Provide the (X, Y) coordinate of the cell's center where the given text is located.  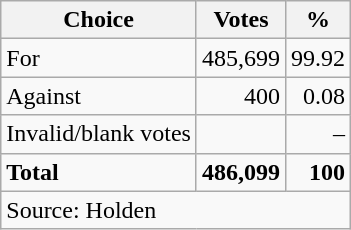
485,699 (240, 58)
Total (99, 172)
Choice (99, 20)
486,099 (240, 172)
For (99, 58)
Against (99, 96)
% (318, 20)
0.08 (318, 96)
Invalid/blank votes (99, 134)
– (318, 134)
400 (240, 96)
Votes (240, 20)
100 (318, 172)
99.92 (318, 58)
Source: Holden (176, 210)
